Identify which cell holds the provided text, then report its (x, y) central coordinate. 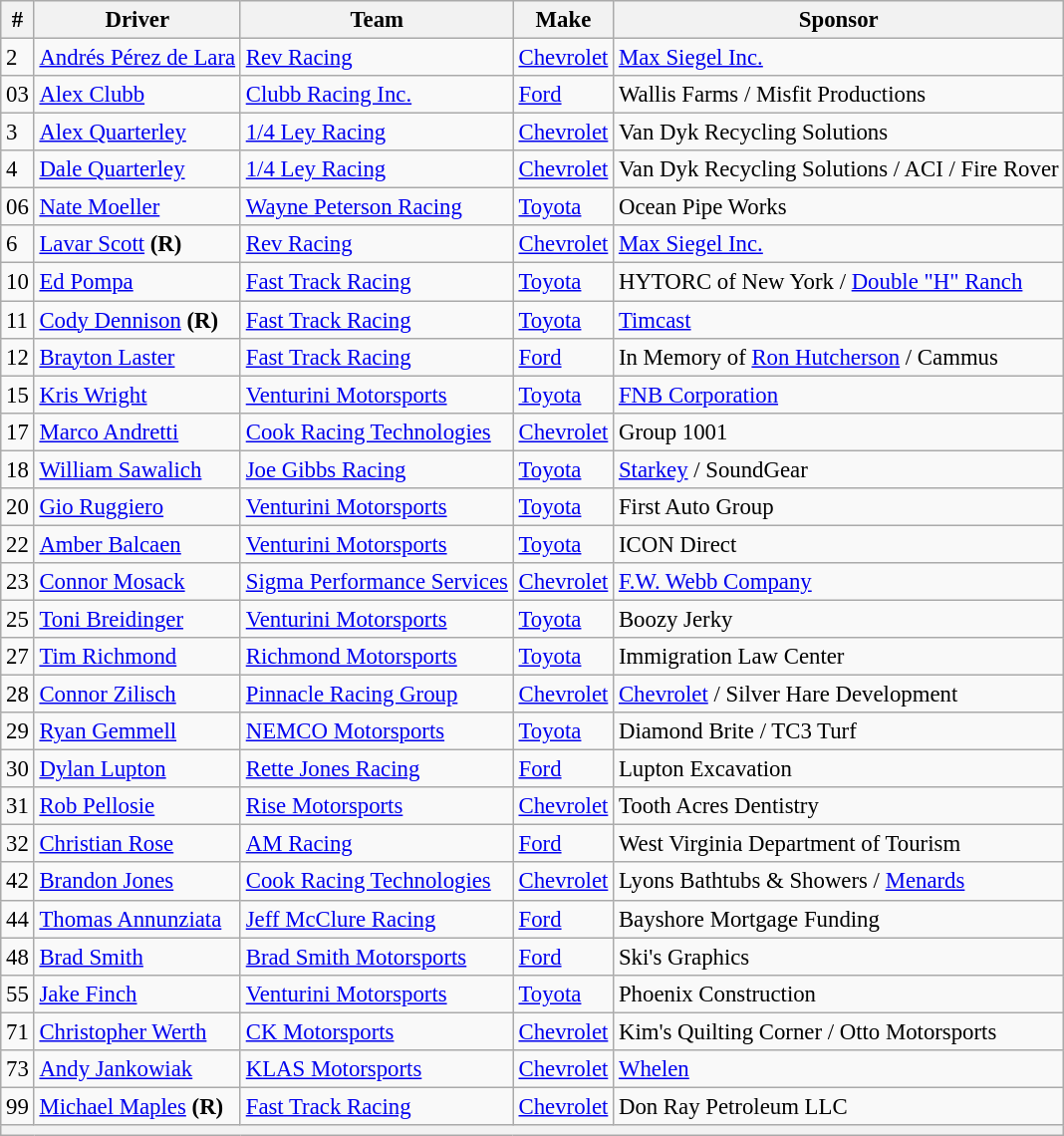
# (18, 20)
Driver (137, 20)
73 (18, 1069)
Lavar Scott (R) (137, 244)
Brad Smith (137, 957)
Connor Mosack (137, 582)
Brayton Laster (137, 357)
Andrés Pérez de Lara (137, 58)
Alex Quarterley (137, 133)
42 (18, 882)
FNB Corporation (839, 395)
Sponsor (839, 20)
99 (18, 1106)
Brandon Jones (137, 882)
Marco Andretti (137, 431)
AM Racing (377, 844)
Gio Ruggiero (137, 507)
25 (18, 619)
Nate Moeller (137, 207)
03 (18, 95)
Kim's Quilting Corner / Otto Motorsports (839, 1031)
William Sawalich (137, 469)
Clubb Racing Inc. (377, 95)
29 (18, 731)
Cody Dennison (R) (137, 320)
Connor Zilisch (137, 695)
4 (18, 169)
Phoenix Construction (839, 994)
Andy Jankowiak (137, 1069)
Alex Clubb (137, 95)
20 (18, 507)
Jake Finch (137, 994)
10 (18, 282)
Chevrolet / Silver Hare Development (839, 695)
Jeff McClure Racing (377, 919)
Lupton Excavation (839, 769)
55 (18, 994)
30 (18, 769)
Lyons Bathtubs & Showers / Menards (839, 882)
3 (18, 133)
Kris Wright (137, 395)
Ryan Gemmell (137, 731)
6 (18, 244)
Van Dyk Recycling Solutions / ACI / Fire Rover (839, 169)
17 (18, 431)
Starkey / SoundGear (839, 469)
Thomas Annunziata (137, 919)
Wallis Farms / Misfit Productions (839, 95)
Brad Smith Motorsports (377, 957)
West Virginia Department of Tourism (839, 844)
Dylan Lupton (137, 769)
15 (18, 395)
Whelen (839, 1069)
Christopher Werth (137, 1031)
Rob Pellosie (137, 806)
44 (18, 919)
2 (18, 58)
Tim Richmond (137, 657)
Toni Breidinger (137, 619)
Rise Motorsports (377, 806)
Pinnacle Racing Group (377, 695)
Ski's Graphics (839, 957)
Van Dyk Recycling Solutions (839, 133)
Wayne Peterson Racing (377, 207)
32 (18, 844)
First Auto Group (839, 507)
Group 1001 (839, 431)
Make (563, 20)
Diamond Brite / TC3 Turf (839, 731)
Amber Balcaen (137, 544)
Christian Rose (137, 844)
NEMCO Motorsports (377, 731)
Bayshore Mortgage Funding (839, 919)
48 (18, 957)
28 (18, 695)
Tooth Acres Dentistry (839, 806)
F.W. Webb Company (839, 582)
KLAS Motorsports (377, 1069)
23 (18, 582)
18 (18, 469)
CK Motorsports (377, 1031)
27 (18, 657)
06 (18, 207)
Boozy Jerky (839, 619)
Ocean Pipe Works (839, 207)
Rette Jones Racing (377, 769)
Timcast (839, 320)
71 (18, 1031)
11 (18, 320)
Ed Pompa (137, 282)
Sigma Performance Services (377, 582)
Michael Maples (R) (137, 1106)
Dale Quarterley (137, 169)
Immigration Law Center (839, 657)
Richmond Motorsports (377, 657)
Team (377, 20)
31 (18, 806)
12 (18, 357)
ICON Direct (839, 544)
In Memory of Ron Hutcherson / Cammus (839, 357)
22 (18, 544)
Don Ray Petroleum LLC (839, 1106)
Joe Gibbs Racing (377, 469)
HYTORC of New York / Double "H" Ranch (839, 282)
